Extract the (X, Y) coordinate from the center of the cell holding the provided text.  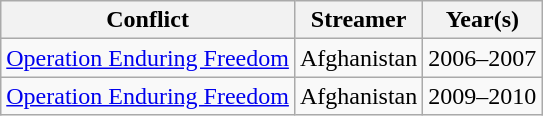
2009–2010 (482, 96)
Year(s) (482, 20)
2006–2007 (482, 58)
Conflict (148, 20)
Streamer (358, 20)
